Locate the cell with the specified text and output its (X, Y) center coordinate. 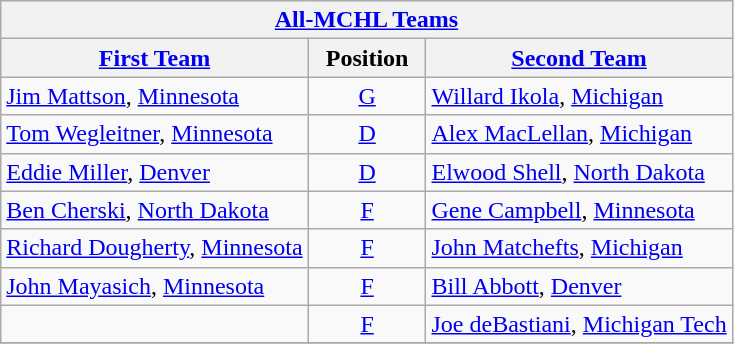
Bill Abbott, Denver (579, 286)
G (367, 96)
Willard Ikola, Michigan (579, 96)
Tom Wegleitner, Minnesota (154, 134)
First Team (154, 58)
Ben Cherski, North Dakota (154, 210)
Richard Dougherty, Minnesota (154, 248)
All-MCHL Teams (366, 20)
Second Team (579, 58)
Jim Mattson, Minnesota (154, 96)
John Matchefts, Michigan (579, 248)
Joe deBastiani, Michigan Tech (579, 324)
Position (367, 58)
John Mayasich, Minnesota (154, 286)
Alex MacLellan, Michigan (579, 134)
Gene Campbell, Minnesota (579, 210)
Eddie Miller, Denver (154, 172)
Elwood Shell, North Dakota (579, 172)
